From the cell containing the given text, extract its center point as [X, Y] coordinate. 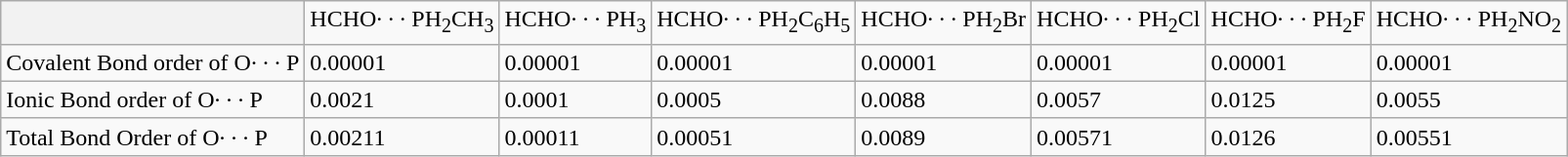
Covalent Bond order of O· · · P [152, 62]
0.0089 [944, 137]
Ionic Bond order of O· · · P [152, 99]
HCHO· · · PH2Cl [1119, 22]
0.00551 [1468, 137]
0.0057 [1119, 99]
0.0088 [944, 99]
0.00211 [403, 137]
HCHO· · · PH2CH3 [403, 22]
0.0005 [754, 99]
HCHO· · · PH2F [1288, 22]
HCHO· · · PH2NO2 [1468, 22]
0.00011 [575, 137]
0.00571 [1119, 137]
HCHO· · · PH2Br [944, 22]
HCHO· · · PH2C6H5 [754, 22]
0.0125 [1288, 99]
0.0001 [575, 99]
0.0055 [1468, 99]
HCHO· · · PH3 [575, 22]
0.0126 [1288, 137]
0.00051 [754, 137]
0.0021 [403, 99]
Total Bond Order of O· · · P [152, 137]
